Scan for the cell matching the given text and deliver its (X, Y) coordinate at center. 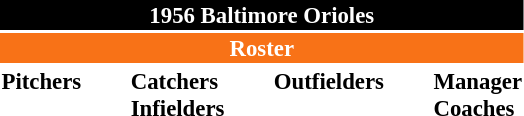
1956 Baltimore Orioles (262, 15)
Roster (262, 48)
